Identify which cell holds the provided text, then report its [x, y] central coordinate. 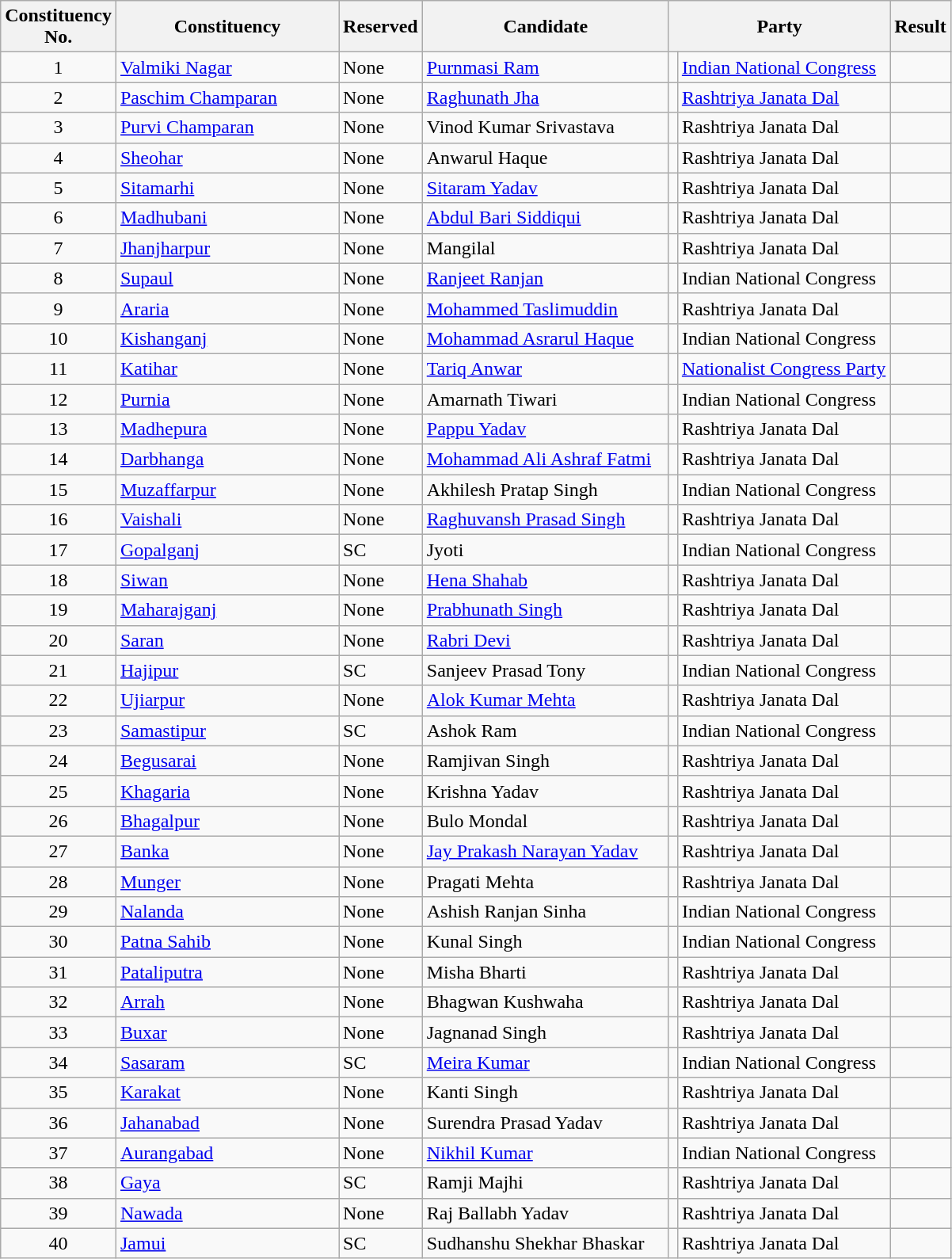
Constituency [227, 27]
Akhilesh Pratap Singh [545, 490]
Anwarul Haque [545, 158]
8 [59, 278]
Sudhanshu Shekhar Bhaskar [545, 1243]
Gaya [227, 1183]
Sheohar [227, 158]
Purvi Champaran [227, 128]
Nationalist Congress Party [783, 368]
5 [59, 188]
2 [59, 97]
Bhagalpur [227, 821]
Meira Kumar [545, 1063]
Alok Kumar Mehta [545, 700]
Katihar [227, 368]
Jyoti [545, 550]
Mohammed Taslimuddin [545, 308]
Jagnanad Singh [545, 1032]
18 [59, 580]
Raghunath Jha [545, 97]
Bulo Mondal [545, 821]
Mohammad Ali Ashraf Fatmi [545, 460]
Begusarai [227, 761]
Ashok Ram [545, 731]
15 [59, 490]
12 [59, 399]
Result [920, 27]
23 [59, 731]
Abdul Bari Siddiqui [545, 218]
Reserved [381, 27]
Kanti Singh [545, 1093]
34 [59, 1063]
Buxar [227, 1032]
31 [59, 972]
Hena Shahab [545, 580]
Ashish Ranjan Sinha [545, 912]
36 [59, 1123]
Araria [227, 308]
Darbhanga [227, 460]
Patna Sahib [227, 942]
24 [59, 761]
Prabhunath Singh [545, 610]
29 [59, 912]
Siwan [227, 580]
Misha Bharti [545, 972]
11 [59, 368]
13 [59, 429]
Bhagwan Kushwaha [545, 1002]
Sanjeev Prasad Tony [545, 670]
Mangilal [545, 248]
Saran [227, 640]
4 [59, 158]
Purnmasi Ram [545, 67]
Amarnath Tiwari [545, 399]
28 [59, 882]
Paschim Champaran [227, 97]
Muzaffarpur [227, 490]
Raj Ballabh Yadav [545, 1213]
Purnia [227, 399]
Constituency No. [59, 27]
Hajipur [227, 670]
3 [59, 128]
Ramji Majhi [545, 1183]
39 [59, 1213]
21 [59, 670]
38 [59, 1183]
Karakat [227, 1093]
Ujiarpur [227, 700]
22 [59, 700]
Gopalganj [227, 550]
7 [59, 248]
37 [59, 1153]
Candidate [545, 27]
Valmiki Nagar [227, 67]
Samastipur [227, 731]
Ranjeet Ranjan [545, 278]
Aurangabad [227, 1153]
40 [59, 1243]
16 [59, 520]
Sitamarhi [227, 188]
Jhanjharpur [227, 248]
35 [59, 1093]
Sitaram Yadav [545, 188]
Pragati Mehta [545, 882]
33 [59, 1032]
Khagaria [227, 791]
Jay Prakash Narayan Yadav [545, 851]
Mohammad Asrarul Haque [545, 338]
17 [59, 550]
Tariq Anwar [545, 368]
Nawada [227, 1213]
Surendra Prasad Yadav [545, 1123]
9 [59, 308]
Nalanda [227, 912]
10 [59, 338]
19 [59, 610]
Munger [227, 882]
25 [59, 791]
Nikhil Kumar [545, 1153]
Supaul [227, 278]
Maharajganj [227, 610]
32 [59, 1002]
Pataliputra [227, 972]
Vaishali [227, 520]
Pappu Yadav [545, 429]
Kishanganj [227, 338]
20 [59, 640]
14 [59, 460]
Kunal Singh [545, 942]
27 [59, 851]
Madhubani [227, 218]
Ramjivan Singh [545, 761]
Vinod Kumar Srivastava [545, 128]
Jahanabad [227, 1123]
Raghuvansh Prasad Singh [545, 520]
Sasaram [227, 1063]
30 [59, 942]
Banka [227, 851]
1 [59, 67]
Party [779, 27]
Arrah [227, 1002]
Jamui [227, 1243]
Madhepura [227, 429]
26 [59, 821]
Krishna Yadav [545, 791]
6 [59, 218]
Rabri Devi [545, 640]
